For the text-containing cell, return its midpoint in (x, y) coordinate format. 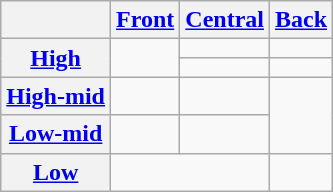
Central (225, 20)
High (56, 58)
Front (146, 20)
Low (56, 172)
Low-mid (56, 134)
Back (302, 20)
High-mid (56, 96)
